Find where the given text appears and provide that cell's center as [x, y] coordinate. 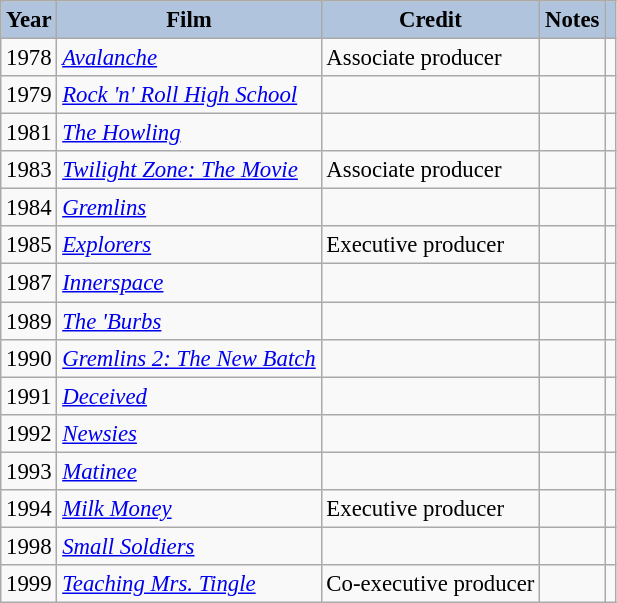
1979 [29, 95]
1989 [29, 321]
1994 [29, 509]
1983 [29, 170]
1993 [29, 471]
Twilight Zone: The Movie [189, 170]
1990 [29, 358]
Film [189, 20]
Small Soldiers [189, 546]
Co-executive producer [430, 584]
Notes [572, 20]
The 'Burbs [189, 321]
Explorers [189, 245]
Avalanche [189, 58]
Year [29, 20]
Gremlins 2: The New Batch [189, 358]
1999 [29, 584]
Gremlins [189, 208]
Rock 'n' Roll High School [189, 95]
1978 [29, 58]
Teaching Mrs. Tingle [189, 584]
1987 [29, 283]
The Howling [189, 133]
Newsies [189, 433]
Milk Money [189, 509]
1991 [29, 396]
1992 [29, 433]
Matinee [189, 471]
1981 [29, 133]
Innerspace [189, 283]
1985 [29, 245]
1984 [29, 208]
Credit [430, 20]
1998 [29, 546]
Deceived [189, 396]
